Capture the cell that displays the provided text and extract its (x, y) central coordinate. 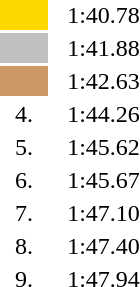
6. (24, 180)
7. (24, 213)
4. (24, 114)
5. (24, 147)
8. (24, 246)
